Determine the [x, y] coordinate at the center of the cell enclosing the given text.  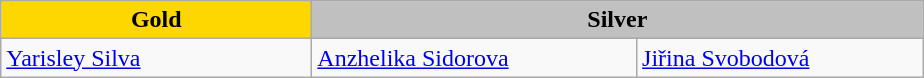
Gold [156, 20]
Anzhelika Sidorova [474, 58]
Silver [618, 20]
Jiřina Svobodová [780, 58]
Yarisley Silva [156, 58]
